From the cell containing the given text, extract its center point as (X, Y) coordinate. 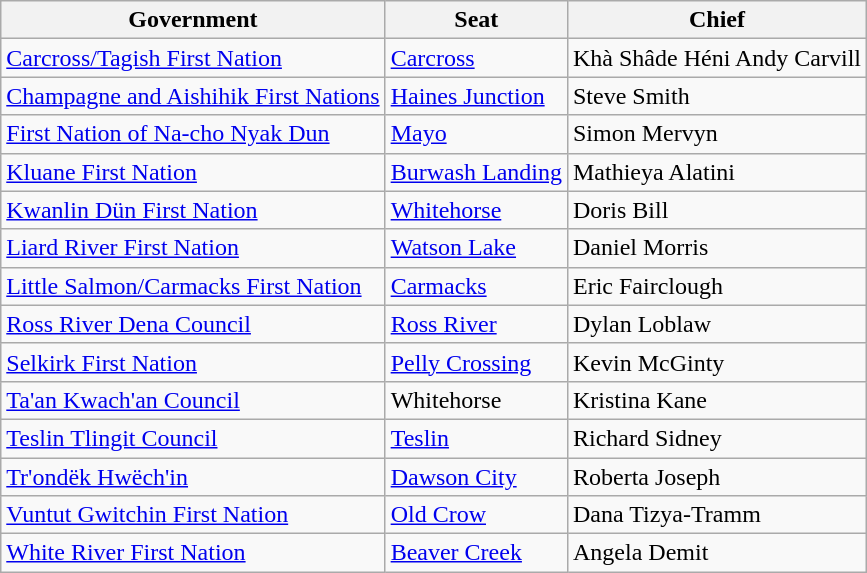
Watson Lake (476, 248)
Mathieya Alatini (716, 172)
Mayo (476, 134)
Ross River (476, 324)
Dana Tizya-Tramm (716, 515)
Teslin (476, 438)
Simon Mervyn (716, 134)
Selkirk First Nation (193, 362)
Dawson City (476, 477)
First Nation of Na-cho Nyak Dun (193, 134)
Old Crow (476, 515)
Tr'ondëk Hwëch'in (193, 477)
Ta'an Kwach'an Council (193, 400)
Kluane First Nation (193, 172)
Vuntut Gwitchin First Nation (193, 515)
Kevin McGinty (716, 362)
Khà Shâde Héni Andy Carvill (716, 58)
Doris Bill (716, 210)
Kristina Kane (716, 400)
Little Salmon/Carmacks First Nation (193, 286)
Richard Sidney (716, 438)
Ross River Dena Council (193, 324)
Carcross/Tagish First Nation (193, 58)
Haines Junction (476, 96)
Kwanlin Dün First Nation (193, 210)
Burwash Landing (476, 172)
Dylan Loblaw (716, 324)
Seat (476, 20)
Steve Smith (716, 96)
Chief (716, 20)
Eric Fairclough (716, 286)
Champagne and Aishihik First Nations (193, 96)
Government (193, 20)
Liard River First Nation (193, 248)
Daniel Morris (716, 248)
White River First Nation (193, 553)
Carcross (476, 58)
Pelly Crossing (476, 362)
Angela Demit (716, 553)
Teslin Tlingit Council (193, 438)
Beaver Creek (476, 553)
Roberta Joseph (716, 477)
Carmacks (476, 286)
